Capture the cell that displays the provided text and extract its [X, Y] central coordinate. 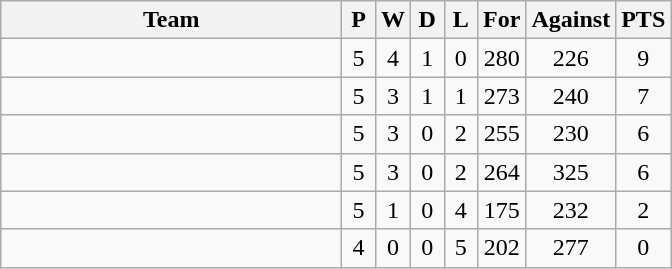
264 [502, 172]
226 [571, 58]
202 [502, 248]
Team [172, 20]
P [359, 20]
273 [502, 96]
PTS [644, 20]
175 [502, 210]
230 [571, 134]
277 [571, 248]
7 [644, 96]
D [427, 20]
L [461, 20]
For [502, 20]
W [392, 20]
255 [502, 134]
232 [571, 210]
240 [571, 96]
280 [502, 58]
Against [571, 20]
9 [644, 58]
325 [571, 172]
